Find where the given text appears and provide that cell's center as (X, Y) coordinate. 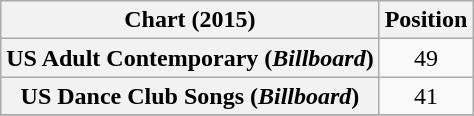
41 (426, 96)
US Adult Contemporary (Billboard) (190, 58)
Chart (2015) (190, 20)
Position (426, 20)
49 (426, 58)
US Dance Club Songs (Billboard) (190, 96)
